Search for the cell housing the specified text and yield its (X, Y) center coordinate. 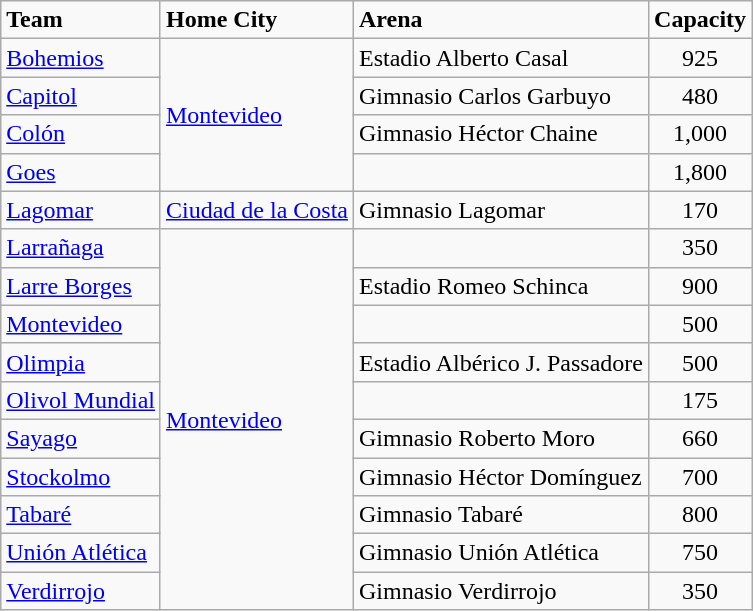
Team (81, 20)
Gimnasio Verdirrojo (502, 591)
1,800 (700, 172)
700 (700, 477)
Gimnasio Tabaré (502, 515)
Gimnasio Héctor Domínguez (502, 477)
Gimnasio Carlos Garbuyo (502, 96)
Gimnasio Unión Atlética (502, 553)
Larre Borges (81, 286)
Bohemios (81, 58)
Arena (502, 20)
Sayago (81, 438)
Stockolmo (81, 477)
Estadio Alberto Casal (502, 58)
Ciudad de la Costa (256, 210)
Lagomar (81, 210)
Estadio Romeo Schinca (502, 286)
900 (700, 286)
170 (700, 210)
1,000 (700, 134)
Estadio Albérico J. Passadore (502, 362)
Home City (256, 20)
175 (700, 400)
480 (700, 96)
800 (700, 515)
Goes (81, 172)
Capitol (81, 96)
Gimnasio Roberto Moro (502, 438)
750 (700, 553)
Colón (81, 134)
Olivol Mundial (81, 400)
Olimpia (81, 362)
Gimnasio Héctor Chaine (502, 134)
660 (700, 438)
Unión Atlética (81, 553)
925 (700, 58)
Capacity (700, 20)
Gimnasio Lagomar (502, 210)
Tabaré (81, 515)
Verdirrojo (81, 591)
Larrañaga (81, 248)
